Pinpoint the cell where the given text exists, returning its [X, Y] midpoint coordinate. 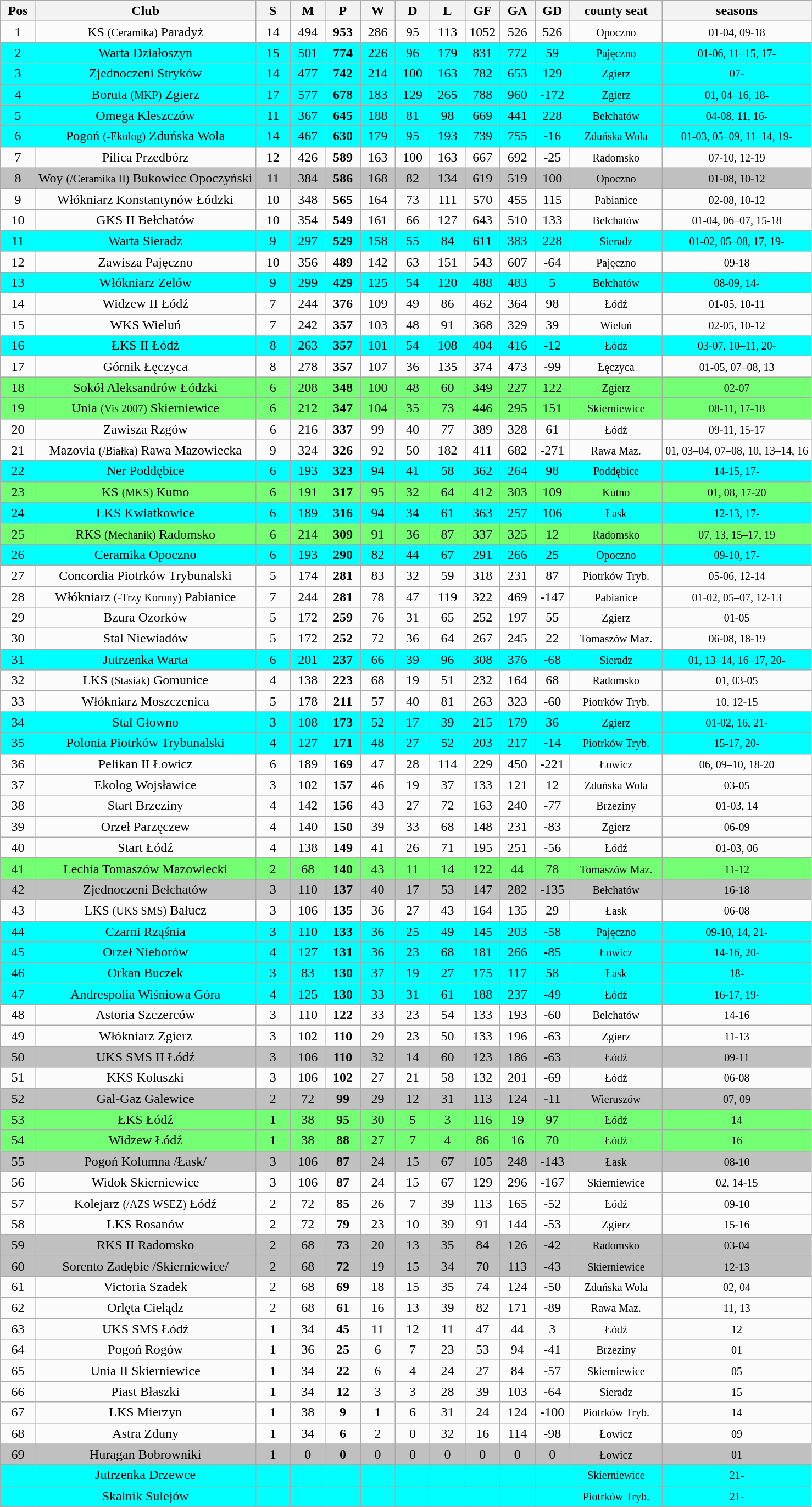
-58 [553, 932]
229 [482, 764]
Start Łódź [145, 847]
455 [518, 199]
291 [482, 555]
GKS II Bełchatów [145, 220]
-16 [553, 136]
Concordia Piotrków Trybunalski [145, 575]
Wieluń [616, 325]
01, 03-05 [737, 680]
KS (Ceramika) Paradyż [145, 32]
Jutrzenka Drzewce [145, 1475]
121 [518, 785]
295 [518, 408]
123 [482, 1057]
-100 [553, 1412]
GF [482, 11]
Boruta (MKP) Zgierz [145, 95]
429 [343, 283]
132 [482, 1078]
-56 [553, 847]
Victoria Szadek [145, 1287]
510 [518, 220]
-57 [553, 1371]
119 [448, 596]
Włókniarz Zelów [145, 283]
168 [378, 178]
W [378, 11]
643 [482, 220]
Pos [18, 11]
607 [518, 262]
181 [482, 952]
362 [482, 471]
446 [482, 408]
Gal-Gaz Galewice [145, 1099]
Warta Sieradz [145, 241]
08-11, 17-18 [737, 408]
-68 [553, 660]
347 [343, 408]
-50 [553, 1287]
07-10, 12-19 [737, 157]
543 [482, 262]
589 [343, 157]
148 [482, 827]
74 [482, 1287]
577 [308, 95]
01-05 [737, 618]
S [273, 11]
157 [343, 785]
565 [343, 199]
303 [518, 492]
16-18 [737, 889]
150 [343, 827]
286 [378, 32]
755 [518, 136]
-167 [553, 1182]
426 [308, 157]
174 [308, 575]
07- [737, 74]
-85 [553, 952]
01-03, 05–09, 11–14, 19- [737, 136]
M [308, 11]
85 [343, 1203]
318 [482, 575]
WKS Wieluń [145, 325]
501 [308, 53]
191 [308, 492]
308 [482, 660]
183 [378, 95]
473 [518, 367]
169 [343, 764]
15-16 [737, 1224]
03-04 [737, 1245]
197 [518, 618]
Polonia Piotrków Trybunalski [145, 743]
Orlęta Cielądz [145, 1308]
116 [482, 1120]
KKS Koluszki [145, 1078]
227 [518, 387]
LKS Rosanów [145, 1224]
GD [553, 11]
01-03, 14 [737, 806]
RKS (Mechanik) Radomsko [145, 534]
Sorento Zadębie /Skierniewice/ [145, 1266]
Łęczyca [616, 367]
UKS SMS Łódź [145, 1329]
-77 [553, 806]
Widzew II Łódź [145, 304]
682 [518, 450]
309 [343, 534]
11, 13 [737, 1308]
12-13 [737, 1266]
Omega Kleszczów [145, 115]
354 [308, 220]
173 [343, 722]
Kutno [616, 492]
03-05 [737, 785]
09-10 [737, 1203]
178 [308, 701]
12-13, 17- [737, 513]
P [343, 11]
363 [482, 513]
01-02, 05–07, 12-13 [737, 596]
278 [308, 367]
Stal Niewiadów [145, 639]
01-02, 16, 21- [737, 722]
494 [308, 32]
-53 [553, 1224]
D [413, 11]
325 [518, 534]
328 [518, 429]
01-04, 06–07, 15-18 [737, 220]
Astoria Szczerców [145, 1015]
Czarni Rząśnia [145, 932]
326 [343, 450]
ŁKS II Łódź [145, 346]
seasons [737, 11]
Pogoń Kolumna /Łask/ [145, 1161]
Piast Błaszki [145, 1392]
-14 [553, 743]
18- [737, 973]
09-11, 15-17 [737, 429]
953 [343, 32]
165 [518, 1203]
-52 [553, 1203]
-221 [553, 764]
Górnik Łęczyca [145, 367]
16-17, 19- [737, 994]
389 [482, 429]
240 [518, 806]
Stal Głowno [145, 722]
14-15, 17- [737, 471]
LKS Kwiatkowice [145, 513]
09 [737, 1433]
Włókniarz Zgierz [145, 1036]
667 [482, 157]
Włókniarz Moszczenica [145, 701]
411 [482, 450]
01-04, 09-18 [737, 32]
01, 13–14, 16–17, 20- [737, 660]
404 [482, 346]
04-08, 11, 16- [737, 115]
02-05, 10-12 [737, 325]
UKS SMS II Łódź [145, 1057]
653 [518, 74]
Orkan Buczek [145, 973]
245 [518, 639]
14-16, 20- [737, 952]
282 [518, 889]
-98 [553, 1433]
297 [308, 241]
14-16 [737, 1015]
232 [482, 680]
248 [518, 1161]
03-07, 10–11, 20- [737, 346]
Zawisza Pajęczno [145, 262]
79 [343, 1224]
Włókniarz (-Trzy Korony) Pabianice [145, 596]
Pogoń (-Ekolog) Zduńska Wola [145, 136]
182 [448, 450]
-83 [553, 827]
-11 [553, 1099]
831 [482, 53]
11-13 [737, 1036]
368 [482, 325]
Sokół Aleksandrów Łódzki [145, 387]
104 [378, 408]
259 [343, 618]
186 [518, 1057]
549 [343, 220]
06-09 [737, 827]
06-08, 18-19 [737, 639]
586 [343, 178]
88 [343, 1140]
-43 [553, 1266]
Huragan Bobrowniki [145, 1454]
782 [482, 74]
02-08, 10-12 [737, 199]
Kolejarz (/AZS WSEZ) Łódź [145, 1203]
07, 13, 15–17, 19 [737, 534]
739 [482, 136]
489 [343, 262]
412 [482, 492]
Woy (/Ceramika II) Bukowiec Opoczyński [145, 178]
774 [343, 53]
LKS (UKS SMS) Bałucz [145, 910]
669 [482, 115]
Jutrzenka Warta [145, 660]
LKS Mierzyn [145, 1412]
356 [308, 262]
299 [308, 283]
488 [482, 283]
145 [482, 932]
-271 [553, 450]
-99 [553, 367]
257 [518, 513]
960 [518, 95]
11-12 [737, 868]
Andrespolia Wiśniowa Góra [145, 994]
216 [308, 429]
02-07 [737, 387]
217 [518, 743]
Orzeł Parzęczew [145, 827]
678 [343, 95]
134 [448, 178]
Ekolog Wojsławice [145, 785]
Pogoń Rogów [145, 1350]
383 [518, 241]
L [448, 11]
Lechia Tomaszów Mazowiecki [145, 868]
467 [308, 136]
06, 09–10, 18-20 [737, 764]
Astra Zduny [145, 1433]
08-09, 14- [737, 283]
01-05, 10-11 [737, 304]
county seat [616, 11]
-135 [553, 889]
742 [343, 74]
Wieruszów [616, 1099]
161 [378, 220]
09-10, 17- [737, 555]
92 [378, 450]
519 [518, 178]
-41 [553, 1350]
223 [343, 680]
Unia (Vis 2007) Skierniewice [145, 408]
483 [518, 283]
149 [343, 847]
01, 04–16, 18- [737, 95]
Skalnik Sulejów [145, 1496]
-25 [553, 157]
469 [518, 596]
645 [343, 115]
317 [343, 492]
-42 [553, 1245]
630 [343, 136]
05-06, 12-14 [737, 575]
-147 [553, 596]
215 [482, 722]
ŁKS Łódź [145, 1120]
-143 [553, 1161]
296 [518, 1182]
144 [518, 1224]
329 [518, 325]
570 [482, 199]
416 [518, 346]
Zjednoczeni Bełchatów [145, 889]
477 [308, 74]
Pilica Przedbórz [145, 157]
01, 03–04, 07–08, 10, 13–14, 16 [737, 450]
09-18 [737, 262]
450 [518, 764]
137 [343, 889]
208 [308, 387]
01-08, 10-12 [737, 178]
Bzura Ozorków [145, 618]
01-05, 07–08, 13 [737, 367]
-12 [553, 346]
05 [737, 1371]
111 [448, 199]
324 [308, 450]
09-11 [737, 1057]
156 [343, 806]
08-10 [737, 1161]
101 [378, 346]
619 [482, 178]
120 [448, 283]
126 [518, 1245]
Mazovia (/Białka) Rawa Mazowiecka [145, 450]
Club [145, 11]
-69 [553, 1078]
105 [482, 1161]
692 [518, 157]
374 [482, 367]
01-03, 06 [737, 847]
97 [553, 1120]
-172 [553, 95]
529 [343, 241]
Ceramika Opoczno [145, 555]
71 [448, 847]
265 [448, 95]
RKS II Radomsko [145, 1245]
02, 04 [737, 1287]
316 [343, 513]
251 [518, 847]
15-17, 20- [737, 743]
772 [518, 53]
77 [448, 429]
01-02, 05–08, 17, 19- [737, 241]
290 [343, 555]
131 [343, 952]
158 [378, 241]
01, 08, 17-20 [737, 492]
349 [482, 387]
384 [308, 178]
42 [18, 889]
Unia II Skierniewice [145, 1371]
212 [308, 408]
Zjednoczeni Stryków [145, 74]
GA [518, 11]
367 [308, 115]
117 [518, 973]
Włókniarz Konstantynów Łódzki [145, 199]
Start Brzeziny [145, 806]
02, 14-15 [737, 1182]
76 [378, 618]
264 [518, 471]
Zawisza Rzgów [145, 429]
Widzew Łódź [145, 1140]
226 [378, 53]
147 [482, 889]
01-06, 11–15, 17- [737, 53]
462 [482, 304]
07, 09 [737, 1099]
Poddębice [616, 471]
267 [482, 639]
Pelikan II Łowicz [145, 764]
Ner Poddębice [145, 471]
364 [518, 304]
1052 [482, 32]
09-10, 14, 21- [737, 932]
Widok Skierniewice [145, 1182]
Warta Działoszyn [145, 53]
211 [343, 701]
10, 12-15 [737, 701]
KS (MKS) Kutno [145, 492]
56 [18, 1182]
LKS (Stasiak) Gomunice [145, 680]
-49 [553, 994]
242 [308, 325]
195 [482, 847]
322 [482, 596]
788 [482, 95]
196 [518, 1036]
-89 [553, 1308]
107 [378, 367]
Orzeł Nieborów [145, 952]
115 [553, 199]
441 [518, 115]
175 [482, 973]
611 [482, 241]
62 [18, 1308]
